Search for the cell housing the specified text and yield its [X, Y] center coordinate. 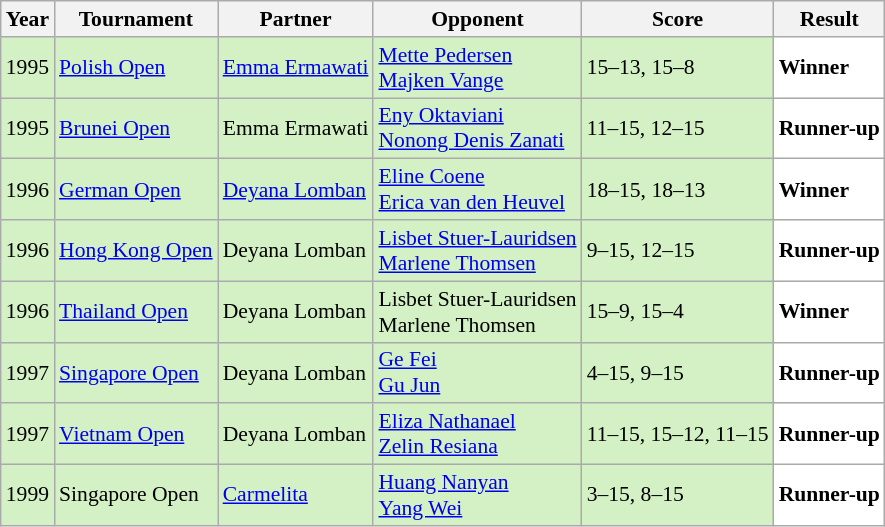
Eline Coene Erica van den Heuvel [477, 190]
Mette Pedersen Majken Vange [477, 68]
1999 [28, 496]
Thailand Open [136, 312]
3–15, 8–15 [678, 496]
Ge Fei Gu Jun [477, 372]
18–15, 18–13 [678, 190]
Eliza Nathanael Zelin Resiana [477, 434]
Eny Oktaviani Nonong Denis Zanati [477, 128]
11–15, 12–15 [678, 128]
Partner [296, 19]
Opponent [477, 19]
9–15, 12–15 [678, 250]
Score [678, 19]
4–15, 9–15 [678, 372]
Huang Nanyan Yang Wei [477, 496]
Result [830, 19]
11–15, 15–12, 11–15 [678, 434]
Brunei Open [136, 128]
Hong Kong Open [136, 250]
15–13, 15–8 [678, 68]
German Open [136, 190]
Tournament [136, 19]
Carmelita [296, 496]
Vietnam Open [136, 434]
15–9, 15–4 [678, 312]
Year [28, 19]
Polish Open [136, 68]
